For the text-containing cell, return its midpoint in (X, Y) coordinate format. 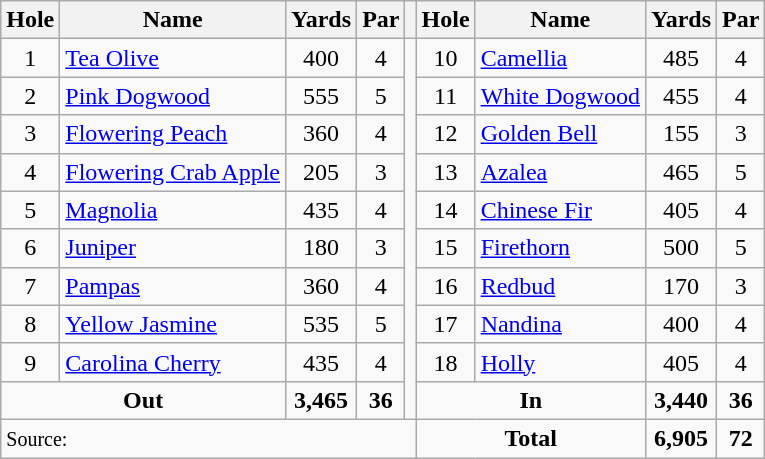
10 (446, 58)
Nandina (560, 324)
Pampas (173, 286)
535 (322, 324)
455 (680, 96)
485 (680, 58)
14 (446, 210)
Pink Dogwood (173, 96)
155 (680, 134)
17 (446, 324)
Camellia (560, 58)
Carolina Cherry (173, 362)
11 (446, 96)
9 (30, 362)
180 (322, 248)
Firethorn (560, 248)
7 (30, 286)
500 (680, 248)
Tea Olive (173, 58)
13 (446, 172)
16 (446, 286)
Golden Bell (560, 134)
Juniper (173, 248)
Chinese Fir (560, 210)
6,905 (680, 438)
Flowering Crab Apple (173, 172)
170 (680, 286)
6 (30, 248)
15 (446, 248)
Out (144, 400)
Total (530, 438)
1 (30, 58)
205 (322, 172)
Holly (560, 362)
In (530, 400)
Source: (208, 438)
Redbud (560, 286)
12 (446, 134)
18 (446, 362)
2 (30, 96)
Azalea (560, 172)
465 (680, 172)
Flowering Peach (173, 134)
Yellow Jasmine (173, 324)
Magnolia (173, 210)
3,465 (322, 400)
White Dogwood (560, 96)
72 (741, 438)
8 (30, 324)
555 (322, 96)
3,440 (680, 400)
